For the text-containing cell, return its midpoint in (X, Y) coordinate format. 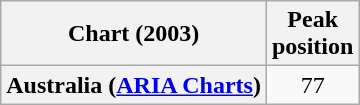
77 (312, 85)
Peakposition (312, 34)
Chart (2003) (134, 34)
Australia (ARIA Charts) (134, 85)
